Output the [x, y] coordinate of the center of the cell containing the given text.  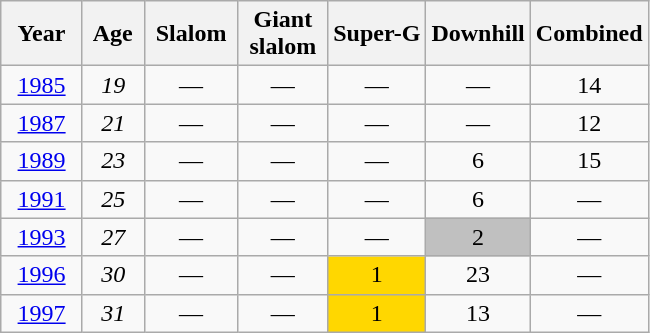
12 [589, 123]
1996 [42, 275]
1993 [42, 237]
19 [113, 85]
21 [113, 123]
2 [478, 237]
Super-G [377, 34]
13 [478, 313]
30 [113, 275]
Combined [589, 34]
Giant slalom [283, 34]
31 [113, 313]
15 [589, 161]
25 [113, 199]
14 [589, 85]
1991 [42, 199]
1987 [42, 123]
Slalom [191, 34]
27 [113, 237]
Downhill [478, 34]
Age [113, 34]
1997 [42, 313]
1985 [42, 85]
1989 [42, 161]
Year [42, 34]
